Provide the (x, y) coordinate of the cell's center where the given text is located.  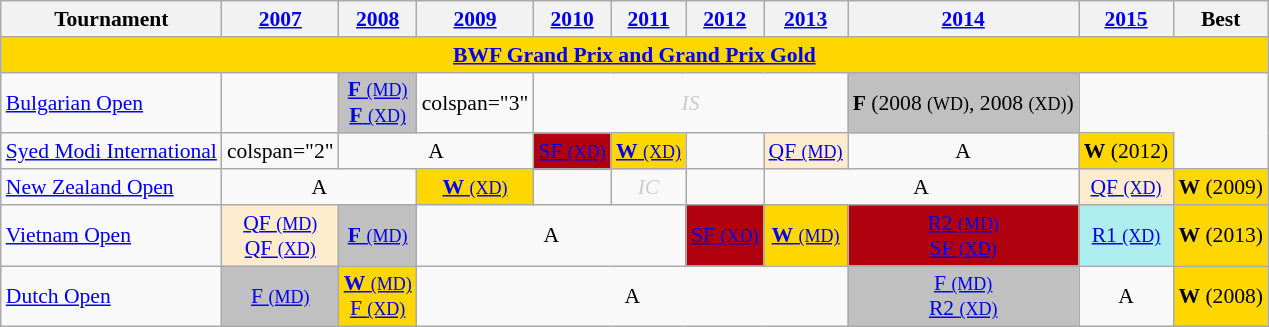
F (2008 (WD), 2008 (XD)) (964, 102)
QF (MD) (806, 152)
QF (XD) (1126, 187)
W (2013) (1220, 236)
W (MD) (806, 236)
F (MD)F (XD) (378, 102)
colspan="2" (280, 152)
F (MD)R2 (XD) (964, 296)
2009 (476, 19)
2014 (964, 19)
Vietnam Open (112, 236)
R2 (MD)SF (XD) (964, 236)
2012 (725, 19)
2008 (378, 19)
Tournament (112, 19)
R1 (XD) (1126, 236)
IS (690, 102)
BWF Grand Prix and Grand Prix Gold (634, 55)
Best (1220, 19)
colspan="3" (476, 102)
W (2009) (1220, 187)
2010 (572, 19)
W (2008) (1220, 296)
2013 (806, 19)
Bulgarian Open (112, 102)
2011 (648, 19)
2015 (1126, 19)
W (MD)F (XD) (378, 296)
IC (648, 187)
Dutch Open (112, 296)
Syed Modi International (112, 152)
2007 (280, 19)
QF (MD)QF (XD) (280, 236)
W (2012) (1126, 152)
New Zealand Open (112, 187)
